From the cell containing the given text, extract its center point as (x, y) coordinate. 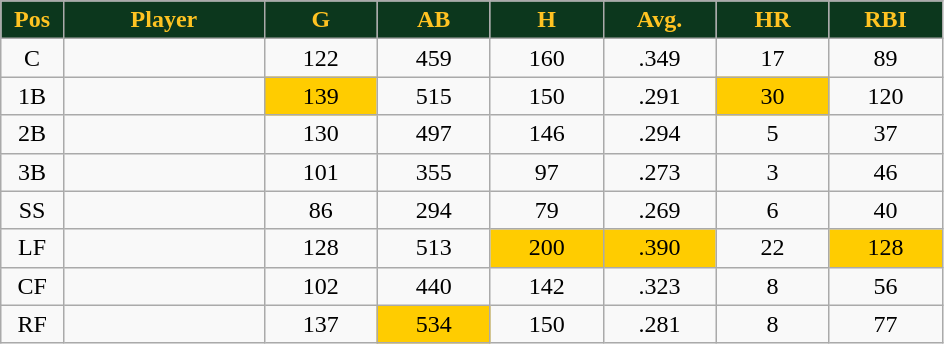
.349 (660, 58)
.323 (660, 286)
142 (546, 286)
200 (546, 248)
6 (772, 210)
H (546, 20)
LF (32, 248)
HR (772, 20)
79 (546, 210)
Player (164, 20)
355 (434, 172)
102 (320, 286)
37 (886, 134)
Pos (32, 20)
56 (886, 286)
3 (772, 172)
146 (546, 134)
46 (886, 172)
2B (32, 134)
77 (886, 324)
.281 (660, 324)
122 (320, 58)
89 (886, 58)
160 (546, 58)
534 (434, 324)
459 (434, 58)
.294 (660, 134)
17 (772, 58)
101 (320, 172)
440 (434, 286)
1B (32, 96)
515 (434, 96)
RF (32, 324)
G (320, 20)
22 (772, 248)
139 (320, 96)
RBI (886, 20)
130 (320, 134)
120 (886, 96)
86 (320, 210)
40 (886, 210)
C (32, 58)
5 (772, 134)
3B (32, 172)
SS (32, 210)
CF (32, 286)
294 (434, 210)
Avg. (660, 20)
.291 (660, 96)
AB (434, 20)
.273 (660, 172)
513 (434, 248)
30 (772, 96)
.269 (660, 210)
137 (320, 324)
97 (546, 172)
497 (434, 134)
.390 (660, 248)
